Output the [X, Y] coordinate of the center of the cell containing the given text.  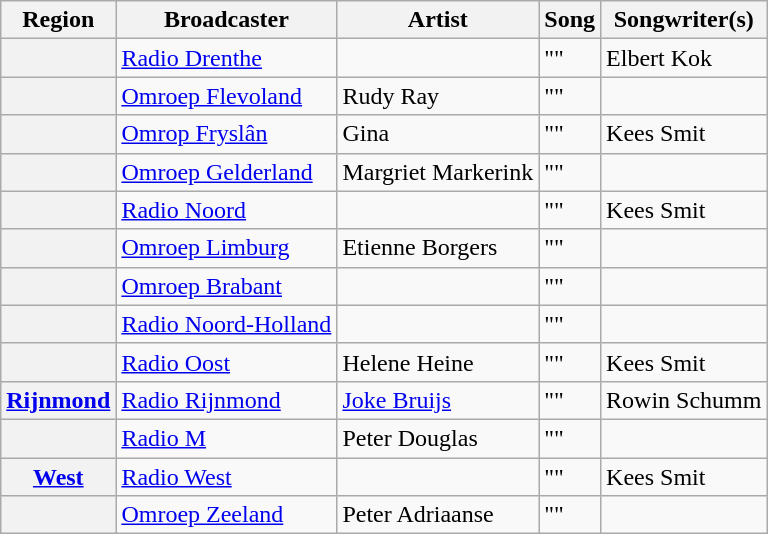
Radio Rijnmond [226, 400]
Helene Heine [438, 362]
Radio Oost [226, 362]
Omroep Flevoland [226, 96]
Radio Drenthe [226, 58]
Radio Noord-Holland [226, 324]
Broadcaster [226, 20]
Omroep Limburg [226, 248]
Rudy Ray [438, 96]
Artist [438, 20]
Radio West [226, 477]
Songwriter(s) [684, 20]
West [58, 477]
Radio M [226, 438]
Radio Noord [226, 210]
Peter Douglas [438, 438]
Omroep Zeeland [226, 515]
Rowin Schumm [684, 400]
Gina [438, 134]
Peter Adriaanse [438, 515]
Etienne Borgers [438, 248]
Joke Bruijs [438, 400]
Song [570, 20]
Margriet Markerink [438, 172]
Omroep Gelderland [226, 172]
Rijnmond [58, 400]
Omrop Fryslân [226, 134]
Omroep Brabant [226, 286]
Region [58, 20]
Elbert Kok [684, 58]
